Return the [X, Y] coordinate for the center point of the cell that contains the specified text.  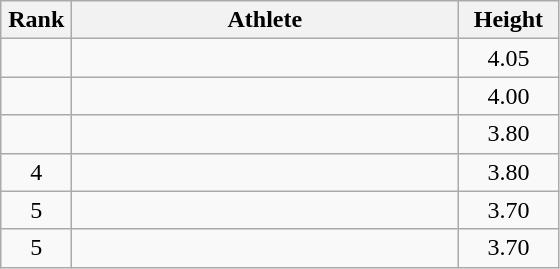
4.00 [508, 96]
Rank [36, 20]
Height [508, 20]
4.05 [508, 58]
Athlete [265, 20]
4 [36, 172]
